Determine the (x, y) coordinate at the center of the cell enclosing the given text.  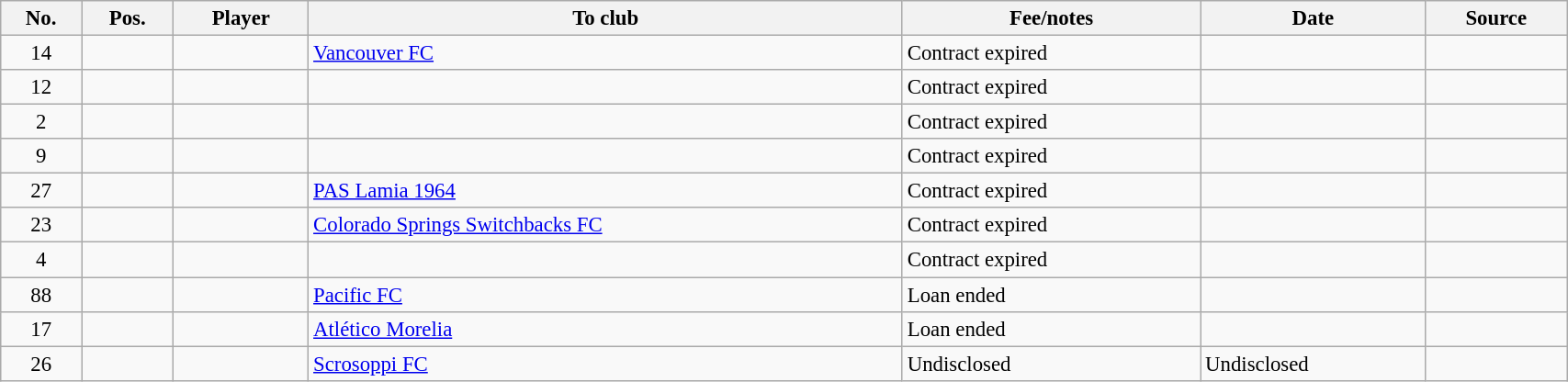
12 (41, 87)
9 (41, 156)
2 (41, 122)
26 (41, 364)
Fee/notes (1051, 18)
27 (41, 191)
Player (241, 18)
Date (1314, 18)
Atlético Morelia (606, 329)
4 (41, 260)
To club (606, 18)
Vancouver FC (606, 53)
23 (41, 225)
Scrosoppi FC (606, 364)
17 (41, 329)
No. (41, 18)
88 (41, 295)
Pos. (128, 18)
Colorado Springs Switchbacks FC (606, 225)
Pacific FC (606, 295)
Source (1496, 18)
14 (41, 53)
PAS Lamia 1964 (606, 191)
